Identify which cell holds the provided text, then report its (x, y) central coordinate. 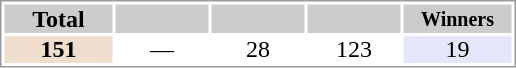
28 (258, 50)
— (162, 50)
123 (354, 50)
19 (458, 50)
Winners (458, 18)
Total (58, 18)
151 (58, 50)
